Find where the given text appears and provide that cell's center as [x, y] coordinate. 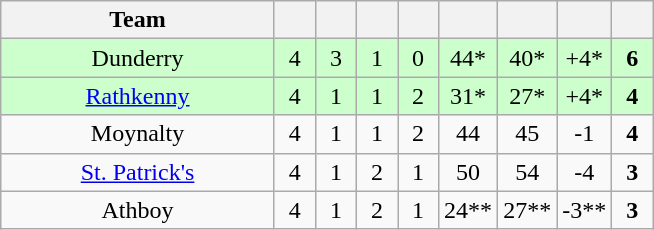
Athboy [138, 210]
45 [528, 134]
-1 [584, 134]
St. Patrick's [138, 172]
54 [528, 172]
40* [528, 58]
6 [632, 58]
27** [528, 210]
-3** [584, 210]
50 [468, 172]
Team [138, 20]
31* [468, 96]
44 [468, 134]
27* [528, 96]
Moynalty [138, 134]
Dunderry [138, 58]
0 [418, 58]
Rathkenny [138, 96]
24** [468, 210]
-4 [584, 172]
44* [468, 58]
